Locate the cell with the specified text and output its [x, y] center coordinate. 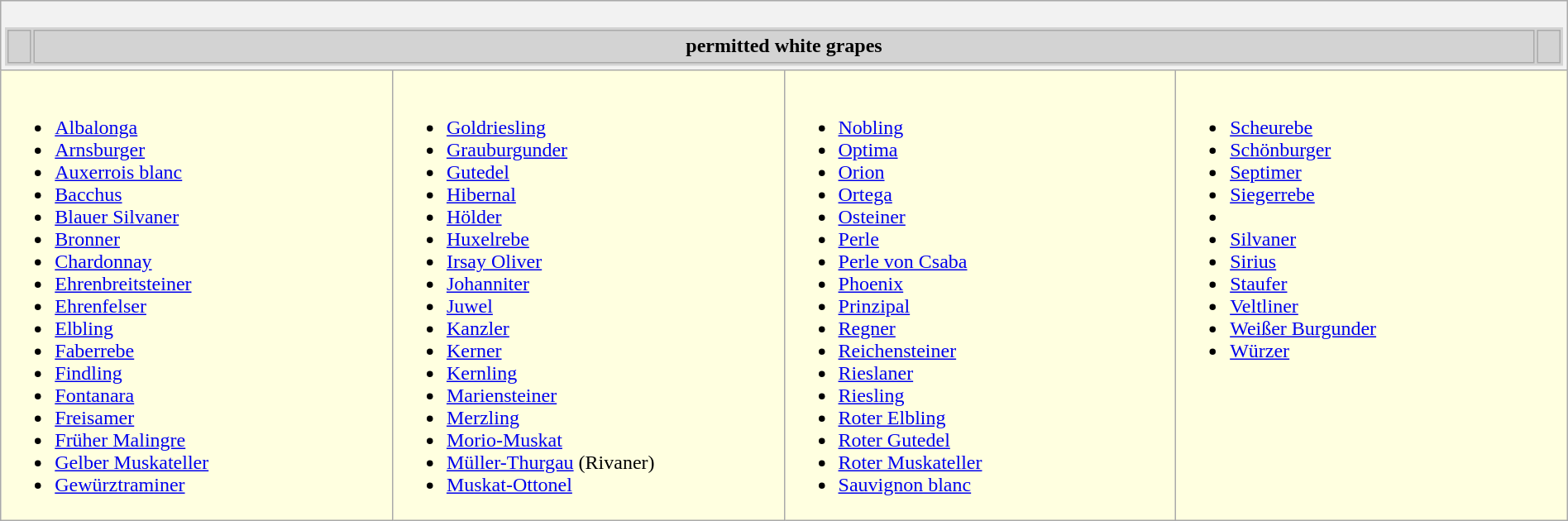
ScheurebeSchönburgerSeptimerSiegerrebeSilvanerSiriusStauferVeltlinerWeißer BurgunderWürzer [1372, 294]
